Return [X, Y] of the center of cell containing provided text 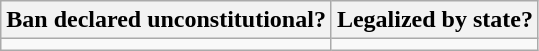
Legalized by state? [434, 20]
Ban declared unconstitutional? [166, 20]
